From the cell containing the given text, extract its center point as (x, y) coordinate. 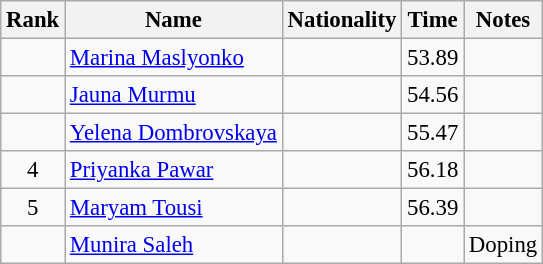
55.47 (433, 133)
Nationality (342, 20)
Jauna Murmu (174, 95)
Time (433, 20)
Rank (33, 20)
56.18 (433, 170)
56.39 (433, 208)
Priyanka Pawar (174, 170)
Marina Maslyonko (174, 58)
54.56 (433, 95)
Yelena Dombrovskaya (174, 133)
4 (33, 170)
5 (33, 208)
Doping (504, 245)
Maryam Tousi (174, 208)
Munira Saleh (174, 245)
53.89 (433, 58)
Name (174, 20)
Notes (504, 20)
